Provide the [X, Y] coordinate of the cell's center where the given text is located.  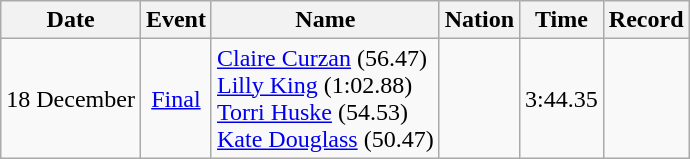
Time [562, 20]
Nation [479, 20]
18 December [71, 98]
Event [176, 20]
Date [71, 20]
Claire Curzan (56.47)Lilly King (1:02.88)Torri Huske (54.53)Kate Douglass (50.47) [325, 98]
Record [646, 20]
Final [176, 98]
3:44.35 [562, 98]
Name [325, 20]
